Return [X, Y] of the center of cell containing provided text 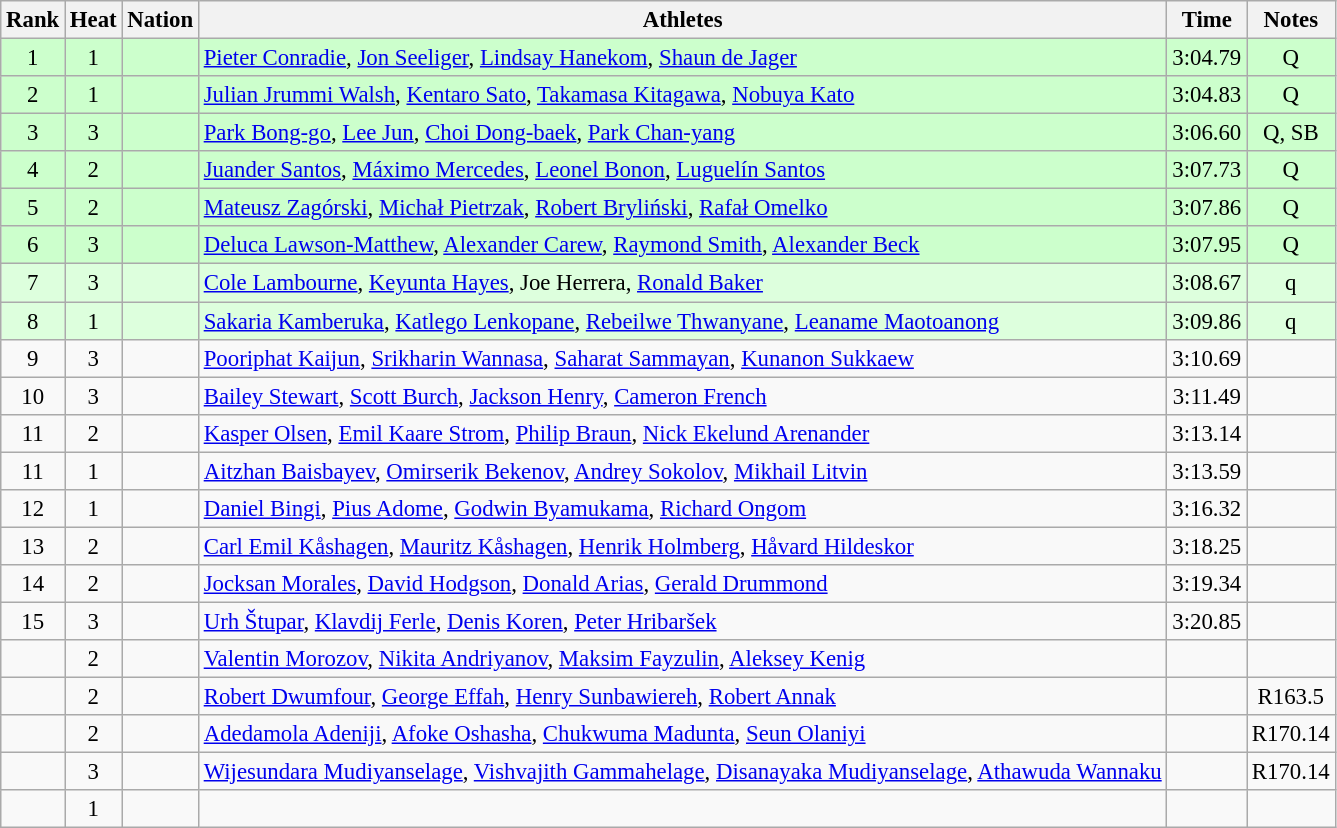
Bailey Stewart, Scott Burch, Jackson Henry, Cameron French [682, 396]
3:09.86 [1207, 321]
Park Bong-go, Lee Jun, Choi Dong-baek, Park Chan-yang [682, 133]
4 [33, 170]
3:16.32 [1207, 509]
Adedamola Adeniji, Afoke Oshasha, Chukwuma Madunta, Seun Olaniyi [682, 734]
3:19.34 [1207, 584]
Q, SB [1291, 133]
8 [33, 321]
3:10.69 [1207, 358]
Athletes [682, 20]
3:07.73 [1207, 170]
3:13.59 [1207, 471]
3:13.14 [1207, 433]
Juander Santos, Máximo Mercedes, Leonel Bonon, Luguelín Santos [682, 170]
Deluca Lawson-Matthew, Alexander Carew, Raymond Smith, Alexander Beck [682, 245]
Urh Štupar, Klavdij Ferle, Denis Koren, Peter Hribaršek [682, 621]
R163.5 [1291, 697]
3:07.95 [1207, 245]
Pooriphat Kaijun, Srikharin Wannasa, Saharat Sammayan, Kunanon Sukkaew [682, 358]
Jocksan Morales, David Hodgson, Donald Arias, Gerald Drummond [682, 584]
Notes [1291, 20]
9 [33, 358]
Nation [160, 20]
Time [1207, 20]
Rank [33, 20]
3:11.49 [1207, 396]
14 [33, 584]
Aitzhan Baisbayev, Omirserik Bekenov, Andrey Sokolov, Mikhail Litvin [682, 471]
3:04.83 [1207, 95]
Julian Jrummi Walsh, Kentaro Sato, Takamasa Kitagawa, Nobuya Kato [682, 95]
Pieter Conradie, Jon Seeliger, Lindsay Hanekom, Shaun de Jager [682, 58]
Sakaria Kamberuka, Katlego Lenkopane, Rebeilwe Thwanyane, Leaname Maotoanong [682, 321]
Wijesundara Mudiyanselage, Vishvajith Gammahelage, Disanayaka Mudiyanselage, Athawuda Wannaku [682, 772]
6 [33, 245]
Daniel Bingi, Pius Adome, Godwin Byamukama, Richard Ongom [682, 509]
3:04.79 [1207, 58]
3:18.25 [1207, 546]
12 [33, 509]
5 [33, 208]
Valentin Morozov, Nikita Andriyanov, Maksim Fayzulin, Aleksey Kenig [682, 659]
3:20.85 [1207, 621]
7 [33, 283]
10 [33, 396]
15 [33, 621]
3:08.67 [1207, 283]
Heat [94, 20]
3:07.86 [1207, 208]
Cole Lambourne, Keyunta Hayes, Joe Herrera, Ronald Baker [682, 283]
Mateusz Zagórski, Michał Pietrzak, Robert Bryliński, Rafał Omelko [682, 208]
13 [33, 546]
Kasper Olsen, Emil Kaare Strom, Philip Braun, Nick Ekelund Arenander [682, 433]
3:06.60 [1207, 133]
Carl Emil Kåshagen, Mauritz Kåshagen, Henrik Holmberg, Håvard Hildeskor [682, 546]
Robert Dwumfour, George Effah, Henry Sunbawiereh, Robert Annak [682, 697]
